Extract the (X, Y) coordinate from the center of the cell holding the provided text.  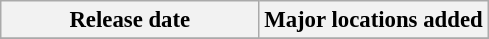
Release date (130, 20)
Major locations added (374, 20)
